Return the [x, y] coordinate for the center point of the cell that contains the specified text.  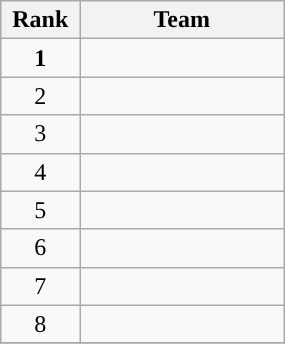
8 [40, 324]
6 [40, 248]
7 [40, 286]
1 [40, 58]
Team [182, 20]
4 [40, 172]
5 [40, 210]
2 [40, 96]
Rank [40, 20]
3 [40, 134]
